Capture the cell that displays the provided text and extract its [X, Y] central coordinate. 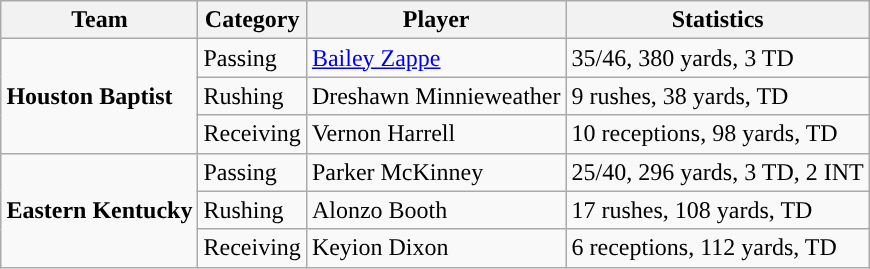
Team [100, 20]
6 receptions, 112 yards, TD [718, 248]
25/40, 296 yards, 3 TD, 2 INT [718, 172]
Category [252, 20]
Dreshawn Minnieweather [436, 96]
Alonzo Booth [436, 210]
Bailey Zappe [436, 58]
Player [436, 20]
Houston Baptist [100, 96]
Parker McKinney [436, 172]
10 receptions, 98 yards, TD [718, 134]
Statistics [718, 20]
Vernon Harrell [436, 134]
Keyion Dixon [436, 248]
9 rushes, 38 yards, TD [718, 96]
35/46, 380 yards, 3 TD [718, 58]
Eastern Kentucky [100, 210]
17 rushes, 108 yards, TD [718, 210]
